Scan for the cell matching the given text and deliver its (x, y) coordinate at center. 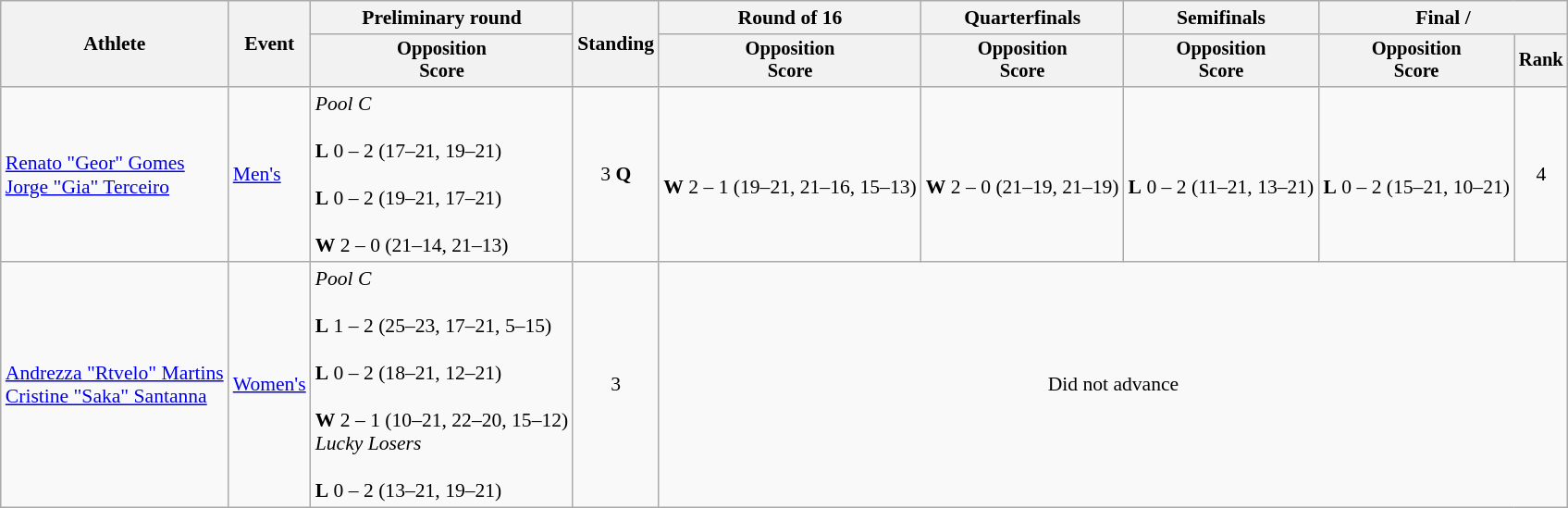
Event (270, 44)
Preliminary round (442, 18)
Final / (1443, 18)
4 (1541, 174)
3 Q (616, 174)
Pool CL 1 – 2 (25–23, 17–21, 5–15)L 0 – 2 (18–21, 12–21) W 2 – 1 (10–21, 22–20, 15–12)Lucky Losers L 0 – 2 (13–21, 19–21) (442, 385)
Athlete (115, 44)
Rank (1541, 61)
Standing (616, 44)
Semifinals (1221, 18)
Women's (270, 385)
L 0 – 2 (11–21, 13–21) (1221, 174)
W 2 – 1 (19–21, 21–16, 15–13) (790, 174)
Pool CL 0 – 2 (17–21, 19–21)L 0 – 2 (19–21, 17–21)W 2 – 0 (21–14, 21–13) (442, 174)
Renato "Geor" GomesJorge "Gia" Terceiro (115, 174)
L 0 – 2 (15–21, 10–21) (1416, 174)
Did not advance (1113, 385)
3 (616, 385)
Round of 16 (790, 18)
Quarterfinals (1023, 18)
Men's (270, 174)
W 2 – 0 (21–19, 21–19) (1023, 174)
Andrezza "Rtvelo" MartinsCristine "Saka" Santanna (115, 385)
